Pinpoint the cell where the given text exists, returning its [x, y] midpoint coordinate. 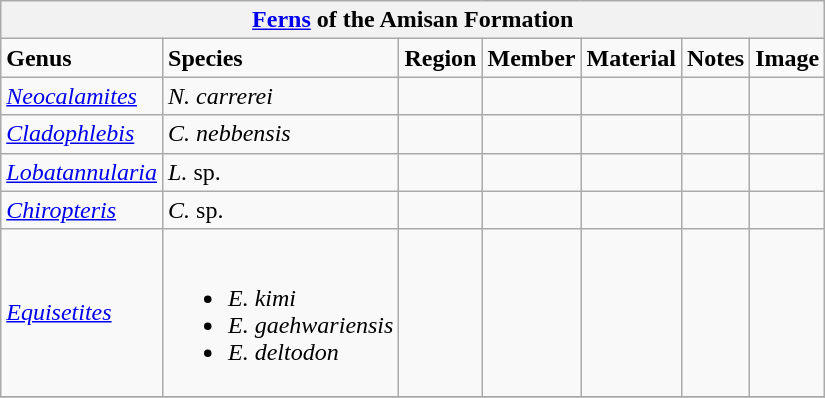
Image [788, 58]
Ferns of the Amisan Formation [413, 20]
Equisetites [82, 312]
Member [532, 58]
Species [281, 58]
C. sp. [281, 210]
Material [631, 58]
Cladophlebis [82, 134]
N. carrerei [281, 96]
E. kimiE. gaehwariensisE. deltodon [281, 312]
L. sp. [281, 172]
Neocalamites [82, 96]
Genus [82, 58]
Lobatannularia [82, 172]
Region [440, 58]
C. nebbensis [281, 134]
Notes [715, 58]
Chiropteris [82, 210]
